Output the (x, y) coordinate of the center of the cell containing the given text.  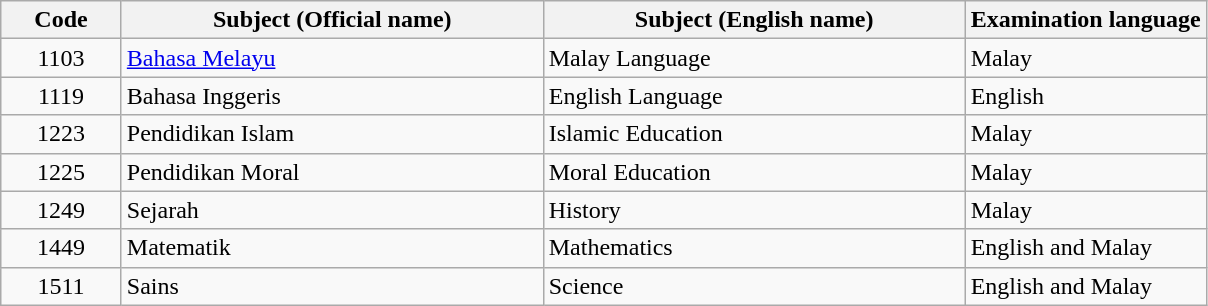
Pendidikan Moral (332, 172)
Sejarah (332, 210)
1119 (62, 96)
English Language (754, 96)
Sains (332, 286)
Mathematics (754, 248)
Science (754, 286)
1103 (62, 58)
Moral Education (754, 172)
History (754, 210)
1249 (62, 210)
1225 (62, 172)
Bahasa Melayu (332, 58)
English (1086, 96)
Code (62, 20)
Subject (English name) (754, 20)
Bahasa Inggeris (332, 96)
Examination language (1086, 20)
Malay Language (754, 58)
Islamic Education (754, 134)
1449 (62, 248)
Pendidikan Islam (332, 134)
Matematik (332, 248)
Subject (Official name) (332, 20)
1511 (62, 286)
1223 (62, 134)
